Locate the cell with the specified text and output its [x, y] center coordinate. 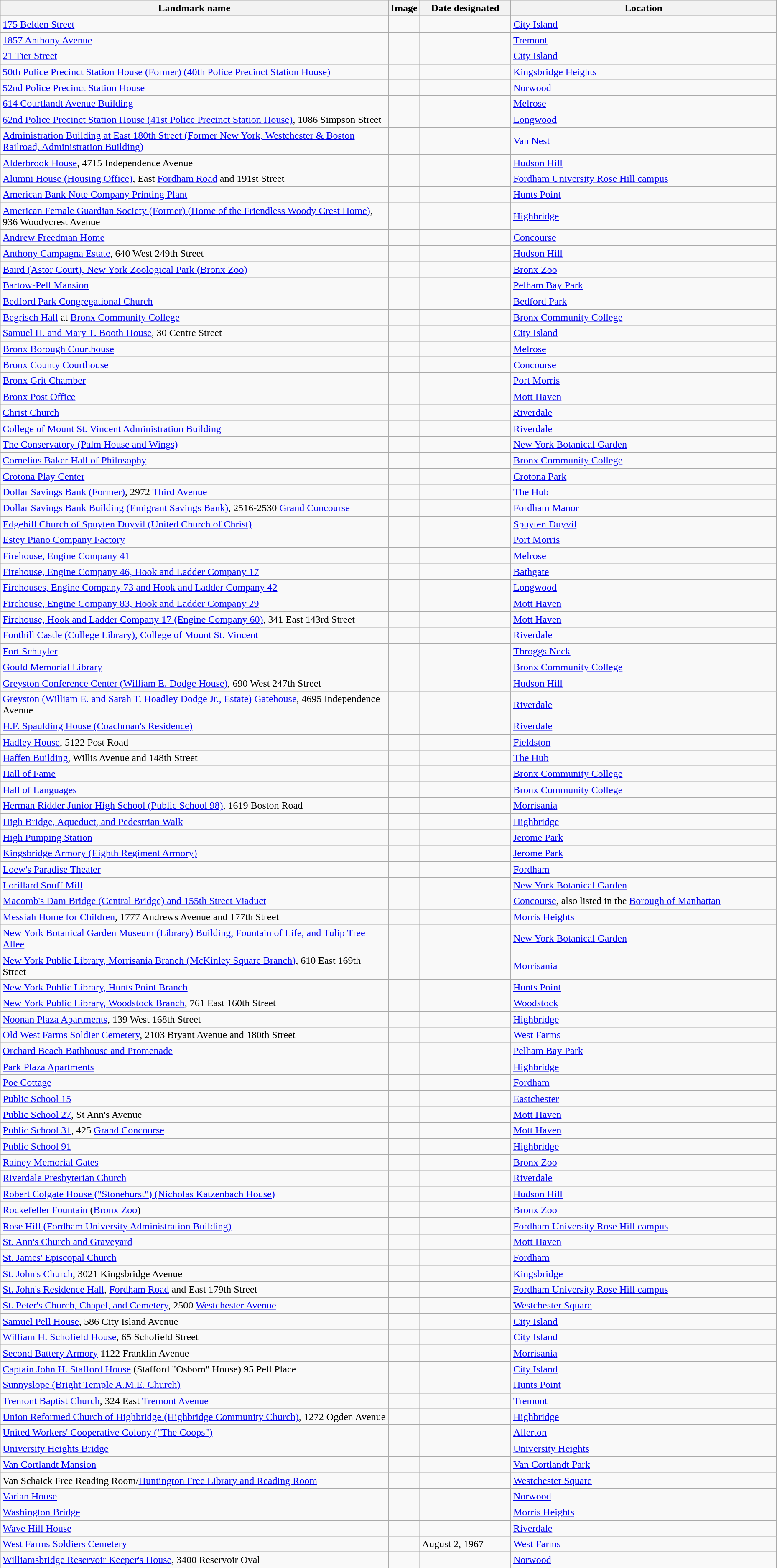
Allerton [644, 1433]
New York Botanical Garden Museum (Library) Building, Fountain of Life, and Tulip Tree Allee [194, 939]
Throggs Neck [644, 651]
Hadley House, 5122 Post Road [194, 742]
Bronx Grit Chamber [194, 381]
Anthony Campagna Estate, 640 West 249th Street [194, 254]
1857 Anthony Avenue [194, 40]
Captain John H. Stafford House (Stafford "Osborn" House) 95 Pell Place [194, 1369]
Bedford Park [644, 301]
Kingsbridge Heights [644, 72]
Firehouse, Engine Company 83, Hook and Ladder Company 29 [194, 603]
United Workers' Cooperative Colony ("The Coops") [194, 1433]
College of Mount St. Vincent Administration Building [194, 428]
Administration Building at East 180th Street (Former New York, Westchester & Boston Railroad, Administration Building) [194, 141]
St. Ann's Church and Graveyard [194, 1242]
Van Cortlandt Park [644, 1464]
Dollar Savings Bank (Former), 2972 Third Avenue [194, 492]
Wave Hill House [194, 1528]
62nd Police Precinct Station House (41st Police Precinct Station House), 1086 Simpson Street [194, 120]
Rainey Memorial Gates [194, 1162]
Sunnyslope (Bright Temple A.M.E. Church) [194, 1385]
Bronx Post Office [194, 397]
Firehouse, Engine Company 41 [194, 556]
Tremont Baptist Church, 324 East Tremont Avenue [194, 1401]
Union Reformed Church of Highbridge (Highbridge Community Church), 1272 Ogden Avenue [194, 1417]
Christ Church [194, 412]
Poe Cottage [194, 1083]
Noonan Plaza Apartments, 139 West 168th Street [194, 1019]
Samuel H. and Mary T. Booth House, 30 Centre Street [194, 333]
Fonthill Castle (College Library), College of Mount St. Vincent [194, 635]
Begrisch Hall at Bronx Community College [194, 317]
St. John's Church, 3021 Kingsbridge Avenue [194, 1273]
Van Nest [644, 141]
Location [644, 8]
Estey Piano Company Factory [194, 540]
Public School 27, St Ann's Avenue [194, 1115]
Bartow-Pell Mansion [194, 285]
St. Peter's Church, Chapel, and Cemetery, 2500 Westchester Avenue [194, 1306]
Kingsbridge Armory (Eighth Regiment Armory) [194, 853]
Herman Ridder Junior High School (Public School 98), 1619 Boston Road [194, 806]
University Heights [644, 1448]
Bronx County Courthouse [194, 365]
Fort Schuyler [194, 651]
Landmark name [194, 8]
21 Tier Street [194, 56]
Samuel Pell House, 586 City Island Avenue [194, 1321]
Van Cortlandt Mansion [194, 1464]
Second Battery Armory 1122 Franklin Avenue [194, 1353]
Firehouse, Engine Company 46, Hook and Ladder Company 17 [194, 572]
High Bridge, Aqueduct, and Pedestrian Walk [194, 822]
Van Schaick Free Reading Room/Huntington Free Library and Reading Room [194, 1480]
Williamsbridge Reservoir Keeper's House, 3400 Reservoir Oval [194, 1560]
August 2, 1967 [465, 1544]
Crotona Play Center [194, 476]
Alumni House (Housing Office), East Fordham Road and 191st Street [194, 178]
University Heights Bridge [194, 1448]
Public School 91 [194, 1146]
614 Courtlandt Avenue Building [194, 104]
Public School 31, 425 Grand Concourse [194, 1130]
American Bank Note Company Printing Plant [194, 194]
Andrew Freedman Home [194, 238]
Lorillard Snuff Mill [194, 885]
American Female Guardian Society (Former) (Home of the Friendless Woody Crest Home), 936 Woodycrest Avenue [194, 216]
Rose Hill (Fordham University Administration Building) [194, 1226]
Baird (Astor Court), New York Zoological Park (Bronx Zoo) [194, 270]
Orchard Beach Bathhouse and Promenade [194, 1051]
Dollar Savings Bank Building (Emigrant Savings Bank), 2516-2530 Grand Concourse [194, 508]
Firehouse, Hook and Ladder Company 17 (Engine Company 60), 341 East 143rd Street [194, 619]
Image [404, 8]
New York Public Library, Morrisania Branch (McKinley Square Branch), 610 East 169th Street [194, 965]
Eastchester [644, 1099]
H.F. Spaulding House (Coachman's Residence) [194, 726]
New York Public Library, Hunts Point Branch [194, 987]
Woodstock [644, 1003]
Fordham Manor [644, 508]
Macomb's Dam Bridge (Central Bridge) and 155th Street Viaduct [194, 901]
Spuyten Duyvil [644, 524]
Firehouses, Engine Company 73 and Hook and Ladder Company 42 [194, 588]
Crotona Park [644, 476]
Public School 15 [194, 1099]
The Conservatory (Palm House and Wings) [194, 444]
Fieldston [644, 742]
Kingsbridge [644, 1273]
Robert Colgate House ("Stonehurst") (Nicholas Katzenbach House) [194, 1194]
Loew's Paradise Theater [194, 869]
Hall of Fame [194, 774]
Haffen Building, Willis Avenue and 148th Street [194, 758]
Concourse, also listed in the Borough of Manhattan [644, 901]
High Pumping Station [194, 837]
St. James' Episcopal Church [194, 1257]
New York Public Library, Woodstock Branch, 761 East 160th Street [194, 1003]
Park Plaza Apartments [194, 1067]
Date designated [465, 8]
Old West Farms Soldier Cemetery, 2103 Bryant Avenue and 180th Street [194, 1035]
Bedford Park Congregational Church [194, 301]
175 Belden Street [194, 24]
Bronx Borough Courthouse [194, 349]
Washington Bridge [194, 1512]
West Farms Soldiers Cemetery [194, 1544]
St. John's Residence Hall, Fordham Road and East 179th Street [194, 1290]
50th Police Precinct Station House (Former) (40th Police Precinct Station House) [194, 72]
52nd Police Precinct Station House [194, 88]
Gould Memorial Library [194, 667]
William H. Schofield House, 65 Schofield Street [194, 1337]
Greyston (William E. and Sarah T. Hoadley Dodge Jr., Estate) Gatehouse, 4695 Independence Avenue [194, 705]
Alderbrook House, 4715 Independence Avenue [194, 163]
Hall of Languages [194, 790]
Cornelius Baker Hall of Philosophy [194, 460]
Varian House [194, 1496]
Greyston Conference Center (William E. Dodge House), 690 West 247th Street [194, 683]
Bathgate [644, 572]
Rockefeller Fountain (Bronx Zoo) [194, 1210]
Edgehill Church of Spuyten Duyvil (United Church of Christ) [194, 524]
Riverdale Presbyterian Church [194, 1178]
Messiah Home for Children, 1777 Andrews Avenue and 177th Street [194, 917]
